Output the [x, y] coordinate of the center of the cell containing the given text.  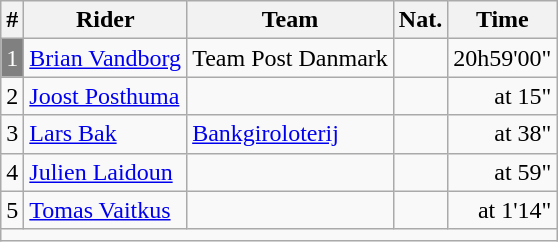
Rider [106, 20]
3 [12, 134]
at 38" [502, 134]
1 [12, 58]
Team Post Danmark [290, 58]
at 1'14" [502, 210]
Lars Bak [106, 134]
Brian Vandborg [106, 58]
Julien Laidoun [106, 172]
# [12, 20]
Nat. [420, 20]
Joost Posthuma [106, 96]
Time [502, 20]
5 [12, 210]
4 [12, 172]
2 [12, 96]
20h59'00" [502, 58]
Bankgiroloterij [290, 134]
Team [290, 20]
at 15" [502, 96]
at 59" [502, 172]
Tomas Vaitkus [106, 210]
